Return (X, Y) of the center of cell containing provided text 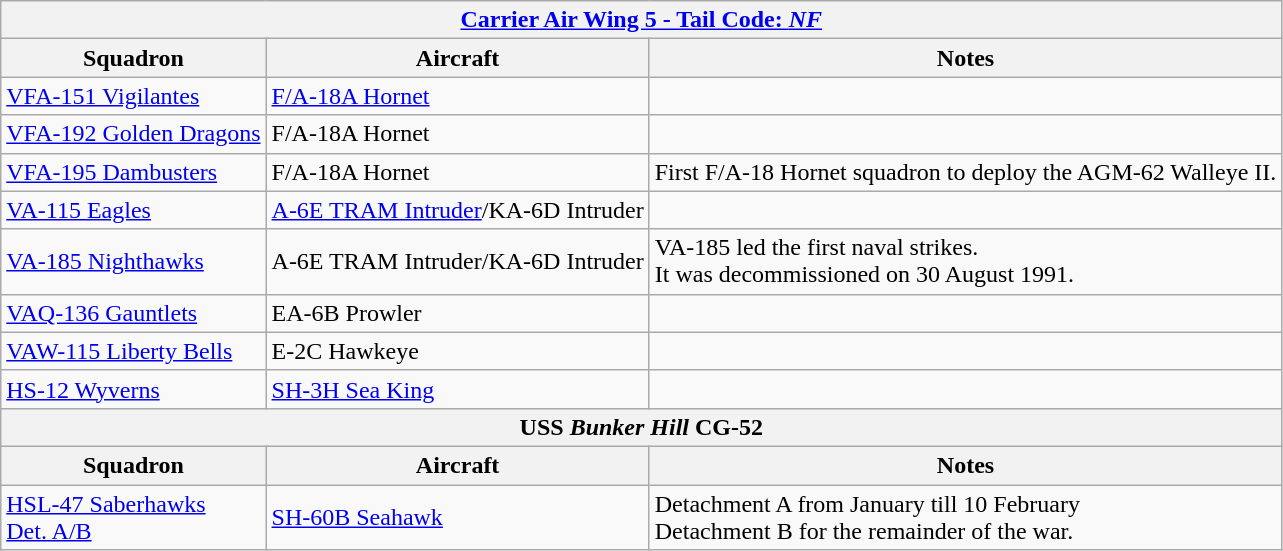
VFA-195 Dambusters (134, 172)
USS Bunker Hill CG-52 (642, 427)
SH-60B Seahawk (458, 516)
HSL-47 SaberhawksDet. A/B (134, 516)
VFA-151 Vigilantes (134, 96)
E-2C Hawkeye (458, 351)
HS-12 Wyverns (134, 389)
Detachment A from January till 10 FebruaryDetachment B for the remainder of the war. (966, 516)
SH-3H Sea King (458, 389)
VAQ-136 Gauntlets (134, 313)
VA-185 led the first naval strikes.It was decommissioned on 30 August 1991. (966, 262)
VFA-192 Golden Dragons (134, 134)
VA-185 Nighthawks (134, 262)
VA-115 Eagles (134, 210)
VAW-115 Liberty Bells (134, 351)
Carrier Air Wing 5 - Tail Code: NF (642, 20)
EA-6B Prowler (458, 313)
First F/A-18 Hornet squadron to deploy the AGM-62 Walleye II. (966, 172)
